Extract the (x, y) coordinate from the center of the cell holding the provided text.  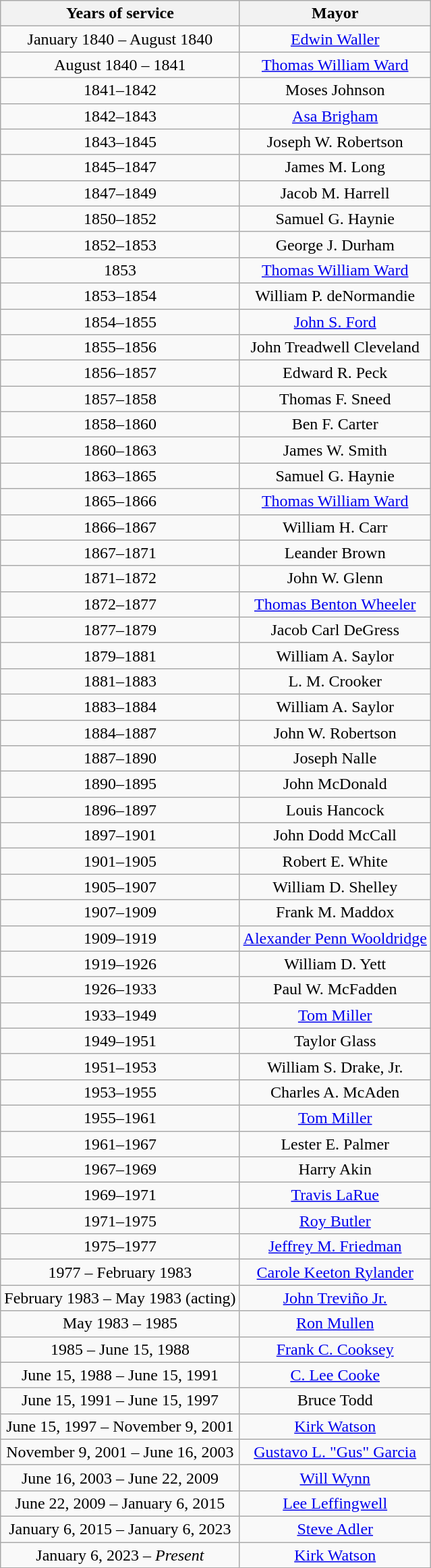
Thomas F. Sneed (335, 399)
1855–1856 (120, 348)
January 6, 2023 – Present (120, 1555)
George J. Durham (335, 244)
Joseph W. Robertson (335, 142)
1887–1890 (120, 759)
January 6, 2015 – January 6, 2023 (120, 1529)
1884–1887 (120, 732)
Louis Hancock (335, 810)
1850–1852 (120, 219)
1967–1969 (120, 1170)
1961–1967 (120, 1144)
1879–1881 (120, 655)
1953–1955 (120, 1092)
1853 (120, 270)
1877–1879 (120, 630)
Robert E. White (335, 861)
Lee Leffingwell (335, 1503)
1907–1909 (120, 913)
1933–1949 (120, 1015)
Edwin Waller (335, 39)
John S. Ford (335, 322)
Mayor (335, 13)
1852–1853 (120, 244)
1867–1871 (120, 553)
Jeffrey M. Friedman (335, 1247)
1857–1858 (120, 399)
L. M. Crooker (335, 681)
Moses Johnson (335, 90)
John Dodd McCall (335, 836)
1975–1977 (120, 1247)
Thomas Benton Wheeler (335, 604)
John Treadwell Cleveland (335, 348)
1853–1854 (120, 296)
Taylor Glass (335, 1041)
Roy Butler (335, 1221)
1856–1857 (120, 373)
1949–1951 (120, 1041)
1843–1845 (120, 142)
Frank M. Maddox (335, 913)
June 22, 2009 – January 6, 2015 (120, 1503)
1871–1872 (120, 578)
William D. Shelley (335, 887)
1905–1907 (120, 887)
John Treviño Jr. (335, 1298)
1860–1863 (120, 450)
Alexander Penn Wooldridge (335, 938)
William H. Carr (335, 527)
1926–1933 (120, 990)
January 1840 – August 1840 (120, 39)
1863–1865 (120, 476)
1865–1866 (120, 502)
May 1983 – 1985 (120, 1324)
James W. Smith (335, 450)
Harry Akin (335, 1170)
Steve Adler (335, 1529)
Frank C. Cooksey (335, 1349)
1977 – February 1983 (120, 1272)
1841–1842 (120, 90)
1854–1855 (120, 322)
Leander Brown (335, 553)
1896–1897 (120, 810)
Asa Brigham (335, 116)
1955–1961 (120, 1118)
1866–1867 (120, 527)
William D. Yett (335, 964)
Gustavo L. "Gus" Garcia (335, 1452)
Carole Keeton Rylander (335, 1272)
June 15, 1988 – June 15, 1991 (120, 1375)
June 15, 1997 – November 9, 2001 (120, 1426)
John W. Glenn (335, 578)
June 15, 1991 – June 15, 1997 (120, 1401)
Paul W. McFadden (335, 990)
Travis LaRue (335, 1195)
1881–1883 (120, 681)
1909–1919 (120, 938)
1847–1849 (120, 193)
1969–1971 (120, 1195)
Lester E. Palmer (335, 1144)
1883–1884 (120, 707)
Ron Mullen (335, 1324)
Will Wynn (335, 1478)
August 1840 – 1841 (120, 65)
1845–1847 (120, 167)
Joseph Nalle (335, 759)
John McDonald (335, 784)
William S. Drake, Jr. (335, 1066)
William P. deNormandie (335, 296)
1971–1975 (120, 1221)
Jacob Carl DeGress (335, 630)
1901–1905 (120, 861)
C. Lee Cooke (335, 1375)
1872–1877 (120, 604)
James M. Long (335, 167)
February 1983 – May 1983 (acting) (120, 1298)
June 16, 2003 – June 22, 2009 (120, 1478)
1919–1926 (120, 964)
Edward R. Peck (335, 373)
1858–1860 (120, 425)
1951–1953 (120, 1066)
1985 – June 15, 1988 (120, 1349)
Charles A. McAden (335, 1092)
1842–1843 (120, 116)
Ben F. Carter (335, 425)
John W. Robertson (335, 732)
November 9, 2001 – June 16, 2003 (120, 1452)
Years of service (120, 13)
Bruce Todd (335, 1401)
1890–1895 (120, 784)
1897–1901 (120, 836)
Jacob M. Harrell (335, 193)
